Output the [X, Y] coordinate of the center of the cell containing the given text.  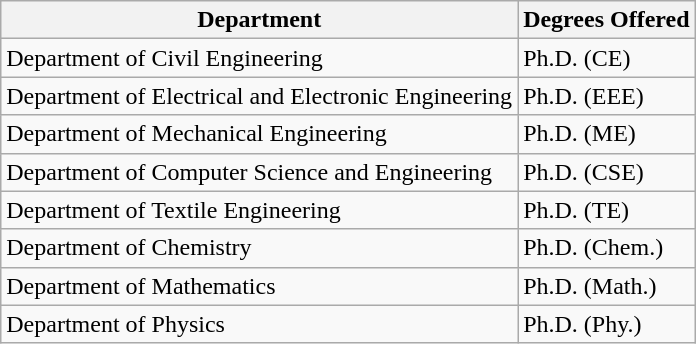
Department of Electrical and Electronic Engineering [260, 96]
Ph.D. (Math.) [606, 286]
Department of Computer Science and Engineering [260, 172]
Ph.D. (ME) [606, 134]
Department of Physics [260, 324]
Degrees Offered [606, 20]
Department of Civil Engineering [260, 58]
Ph.D. (Chem.) [606, 248]
Ph.D. (TE) [606, 210]
Department of Mathematics [260, 286]
Department of Mechanical Engineering [260, 134]
Ph.D. (CSE) [606, 172]
Ph.D. (EEE) [606, 96]
Ph.D. (CE) [606, 58]
Department of Textile Engineering [260, 210]
Ph.D. (Phy.) [606, 324]
Department of Chemistry [260, 248]
Department [260, 20]
